Determine the [X, Y] coordinate at the center of the cell enclosing the given text.  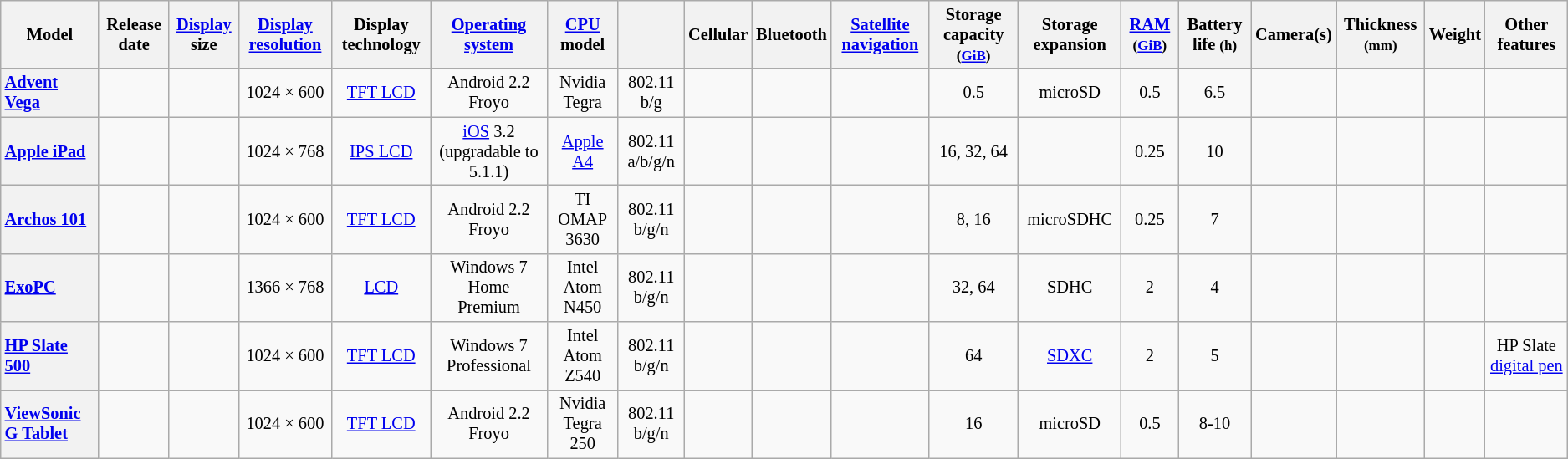
32, 64 [973, 288]
HP Slate 500 [50, 356]
6.5 [1214, 93]
Archos 101 [50, 219]
iOS 3.2 (upgradable to 5.1.1) [488, 151]
Intel Atom N450 [582, 288]
Bluetooth [791, 34]
HP Slate digital pen [1527, 356]
Storage expansion [1069, 34]
Advent Vega [50, 93]
Thickness (mm) [1381, 34]
Release date [134, 34]
IPS LCD [381, 151]
7 [1214, 219]
Intel Atom Z540 [582, 356]
Windows 7 Professional [488, 356]
1024 × 768 [284, 151]
Apple iPad [50, 151]
Apple A4 [582, 151]
802.11 a/b/g/n [651, 151]
1366 × 768 [284, 288]
8, 16 [973, 219]
Display technology [381, 34]
ViewSonic G Tablet [50, 424]
ExoPC [50, 288]
Camera(s) [1293, 34]
10 [1214, 151]
Other features [1527, 34]
Weight [1455, 34]
Display resolution [284, 34]
Satellite navigation [880, 34]
8-10 [1214, 424]
Display size [204, 34]
microSDHC [1069, 219]
Storage capacity (GiB) [973, 34]
Battery life (h) [1214, 34]
Windows 7 Home Premium [488, 288]
Operating system [488, 34]
SDXC [1069, 356]
Model [50, 34]
LCD [381, 288]
4 [1214, 288]
802.11 b/g [651, 93]
Nvidia Tegra 250 [582, 424]
Cellular [718, 34]
64 [973, 356]
CPU model [582, 34]
SDHC [1069, 288]
TI OMAP 3630 [582, 219]
16, 32, 64 [973, 151]
16 [973, 424]
RAM (GiB) [1150, 34]
Nvidia Tegra [582, 93]
5 [1214, 356]
